From the cell containing the given text, extract its center point as [x, y] coordinate. 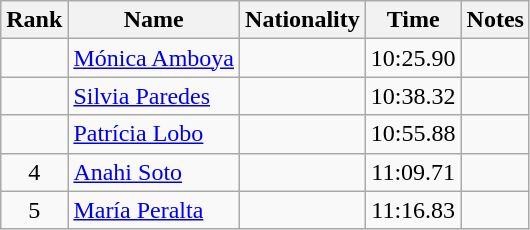
11:09.71 [413, 172]
Notes [495, 20]
5 [34, 210]
Silvia Paredes [154, 96]
Name [154, 20]
11:16.83 [413, 210]
10:25.90 [413, 58]
Time [413, 20]
María Peralta [154, 210]
Anahi Soto [154, 172]
Nationality [303, 20]
4 [34, 172]
Patrícia Lobo [154, 134]
Mónica Amboya [154, 58]
10:38.32 [413, 96]
10:55.88 [413, 134]
Rank [34, 20]
